Return the (x, y) coordinate for the center point of the cell that contains the specified text.  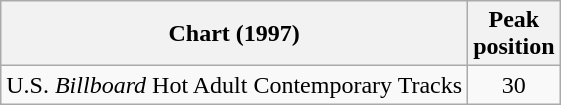
U.S. Billboard Hot Adult Contemporary Tracks (234, 85)
Chart (1997) (234, 34)
Peakposition (514, 34)
30 (514, 85)
